Capture the cell that displays the provided text and extract its (x, y) central coordinate. 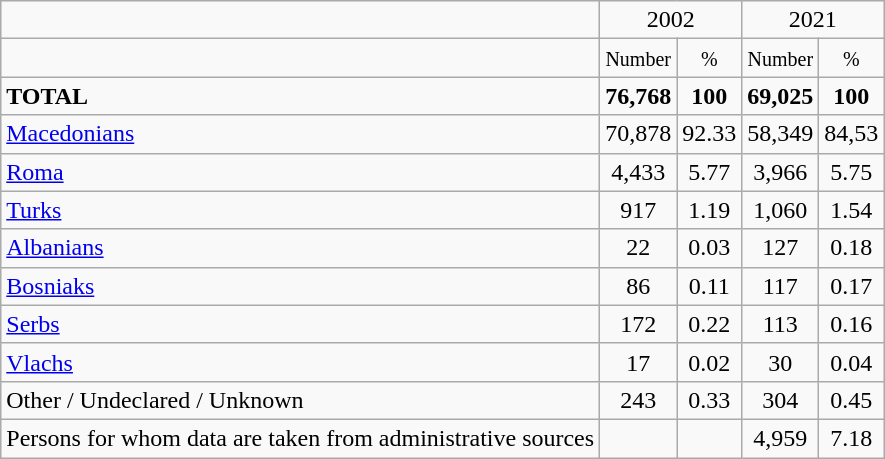
30 (780, 362)
0.03 (710, 248)
Bosniaks (300, 286)
Albanians (300, 248)
Other / Undeclared / Unknown (300, 400)
22 (638, 248)
0.02 (710, 362)
0.17 (852, 286)
1,060 (780, 210)
17 (638, 362)
1.19 (710, 210)
92.33 (710, 134)
2021 (813, 20)
3,966 (780, 172)
127 (780, 248)
76,768 (638, 96)
4,959 (780, 438)
0.16 (852, 324)
172 (638, 324)
243 (638, 400)
0.33 (710, 400)
0.22 (710, 324)
Persons for whom data are taken from administrative sources (300, 438)
Turks (300, 210)
86 (638, 286)
917 (638, 210)
Macedonians (300, 134)
0.18 (852, 248)
7.18 (852, 438)
0.11 (710, 286)
304 (780, 400)
TOTAL (300, 96)
0.45 (852, 400)
5.75 (852, 172)
84,53 (852, 134)
117 (780, 286)
70,878 (638, 134)
0.04 (852, 362)
69,025 (780, 96)
4,433 (638, 172)
1.54 (852, 210)
5.77 (710, 172)
58,349 (780, 134)
Vlachs (300, 362)
Serbs (300, 324)
2002 (671, 20)
113 (780, 324)
Roma (300, 172)
